Search for the cell housing the specified text and yield its [x, y] center coordinate. 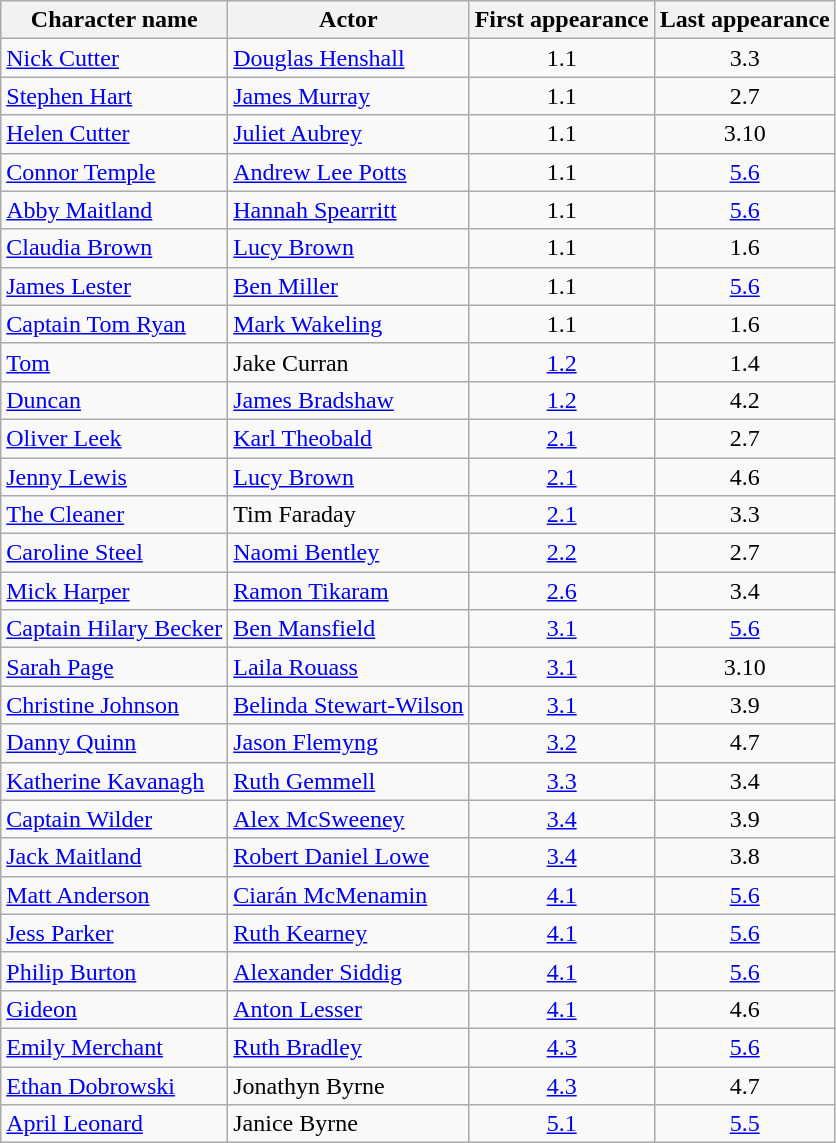
Robert Daniel Lowe [348, 857]
Ethan Dobrowski [114, 1085]
James Murray [348, 96]
Sarah Page [114, 667]
Juliet Aubrey [348, 134]
Jason Flemyng [348, 743]
Jake Curran [348, 362]
Alex McSweeney [348, 819]
5.5 [744, 1124]
Philip Burton [114, 971]
Jess Parker [114, 933]
Emily Merchant [114, 1047]
Katherine Kavanagh [114, 781]
First appearance [562, 20]
Janice Byrne [348, 1124]
Gideon [114, 1009]
1.4 [744, 362]
Connor Temple [114, 172]
Ruth Kearney [348, 933]
2.2 [562, 553]
Abby Maitland [114, 210]
Ciarán McMenamin [348, 895]
Tim Faraday [348, 515]
Douglas Henshall [348, 58]
Character name [114, 20]
Ben Miller [348, 286]
Ben Mansfield [348, 629]
Mark Wakeling [348, 324]
Andrew Lee Potts [348, 172]
Matt Anderson [114, 895]
Hannah Spearritt [348, 210]
3.8 [744, 857]
Helen Cutter [114, 134]
Naomi Bentley [348, 553]
Oliver Leek [114, 438]
Caroline Steel [114, 553]
April Leonard [114, 1124]
Stephen Hart [114, 96]
Danny Quinn [114, 743]
Karl Theobald [348, 438]
Duncan [114, 400]
Laila Rouass [348, 667]
Last appearance [744, 20]
Anton Lesser [348, 1009]
Nick Cutter [114, 58]
The Cleaner [114, 515]
James Lester [114, 286]
James Bradshaw [348, 400]
Ramon Tikaram [348, 591]
5.1 [562, 1124]
Christine Johnson [114, 705]
Belinda Stewart-Wilson [348, 705]
Alexander Siddig [348, 971]
Captain Hilary Becker [114, 629]
Mick Harper [114, 591]
Ruth Gemmell [348, 781]
Actor [348, 20]
2.6 [562, 591]
Jack Maitland [114, 857]
Jenny Lewis [114, 477]
Captain Tom Ryan [114, 324]
Claudia Brown [114, 248]
Jonathyn Byrne [348, 1085]
Captain Wilder [114, 819]
Ruth Bradley [348, 1047]
4.2 [744, 400]
3.2 [562, 743]
Tom [114, 362]
